Detect which cell encompasses the target text, then output its (X, Y) center coordinate. 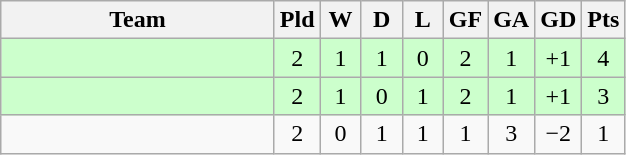
W (340, 20)
D (382, 20)
Pts (604, 20)
−2 (558, 134)
4 (604, 58)
Team (138, 20)
Pld (297, 20)
GA (512, 20)
GD (558, 20)
L (422, 20)
GF (465, 20)
